Detect which cell encompasses the target text, then output its (x, y) center coordinate. 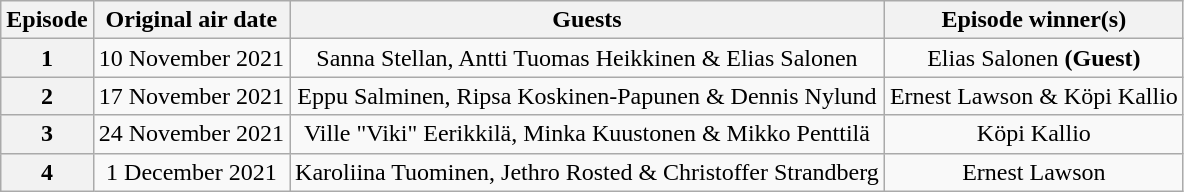
Elias Salonen (Guest) (1034, 58)
Karoliina Tuominen, Jethro Rosted & Christoffer Strandberg (588, 172)
Episode winner(s) (1034, 20)
Ernest Lawson & Köpi Kallio (1034, 96)
Ernest Lawson (1034, 172)
10 November 2021 (191, 58)
Ville "Viki" Eerikkilä, Minka Kuustonen & Mikko Penttilä (588, 134)
Köpi Kallio (1034, 134)
Guests (588, 20)
4 (47, 172)
Original air date (191, 20)
Sanna Stellan, Antti Tuomas Heikkinen & Elias Salonen (588, 58)
3 (47, 134)
Eppu Salminen, Ripsa Koskinen-Papunen & Dennis Nylund (588, 96)
24 November 2021 (191, 134)
17 November 2021 (191, 96)
2 (47, 96)
1 December 2021 (191, 172)
Episode (47, 20)
1 (47, 58)
